Identify which cell holds the provided text, then report its (X, Y) central coordinate. 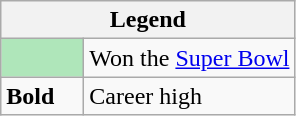
Won the Super Bowl (190, 58)
Bold (42, 96)
Legend (148, 20)
Career high (190, 96)
